Provide the [x, y] coordinate of the cell's center where the given text is located.  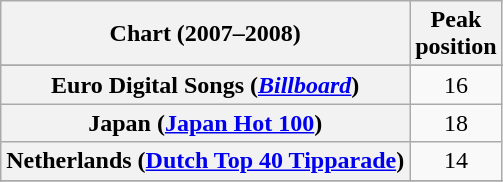
Japan (Japan Hot 100) [206, 123]
Chart (2007–2008) [206, 34]
18 [456, 123]
14 [456, 161]
Euro Digital Songs (Billboard) [206, 85]
16 [456, 85]
Netherlands (Dutch Top 40 Tipparade) [206, 161]
Peakposition [456, 34]
